Pinpoint the cell where the given text exists, returning its (X, Y) midpoint coordinate. 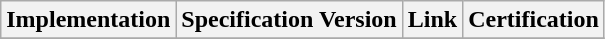
Specification Version (289, 20)
Certification (534, 20)
Implementation (88, 20)
Link (432, 20)
